For the text-containing cell, return its midpoint in [X, Y] coordinate format. 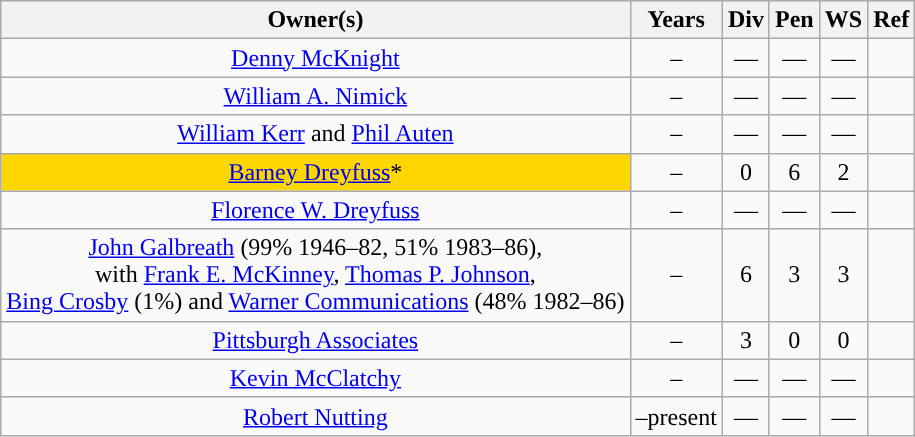
Denny McKnight [316, 58]
Florence W. Dreyfuss [316, 210]
William Kerr and Phil Auten [316, 134]
William A. Nimick [316, 96]
WS [843, 20]
Years [676, 20]
Barney Dreyfuss* [316, 172]
–present [676, 416]
John Galbreath (99% 1946–82, 51% 1983–86), with Frank E. McKinney, Thomas P. Johnson, Bing Crosby (1%) and Warner Communications (48% 1982–86) [316, 275]
Pittsburgh Associates [316, 340]
Ref [892, 20]
Pen [794, 20]
Div [746, 20]
2 [843, 172]
Robert Nutting [316, 416]
Owner(s) [316, 20]
Kevin McClatchy [316, 378]
